Capture the cell that displays the provided text and extract its [X, Y] central coordinate. 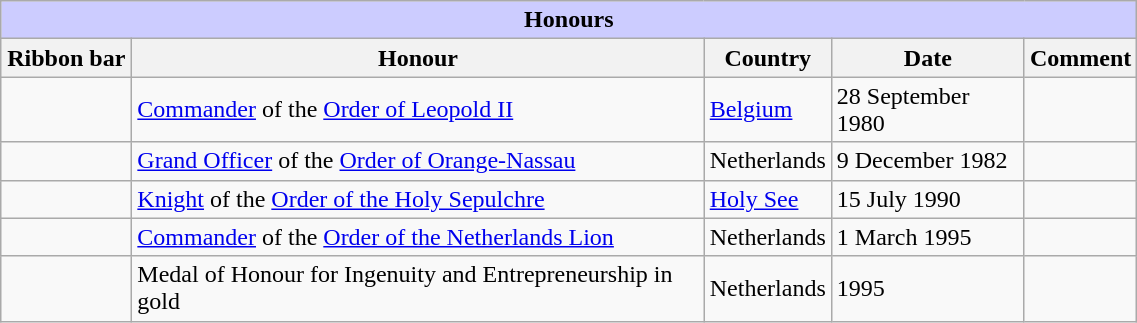
Grand Officer of the Order of Orange-Nassau [418, 161]
Comment [1080, 58]
Country [768, 58]
1 March 1995 [928, 237]
Honours [569, 20]
9 December 1982 [928, 161]
Commander of the Order of Leopold II [418, 110]
Commander of the Order of the Netherlands Lion [418, 237]
Honour [418, 58]
Date [928, 58]
Ribbon bar [66, 58]
Holy See [768, 199]
Knight of the Order of the Holy Sepulchre [418, 199]
15 July 1990 [928, 199]
1995 [928, 288]
Medal of Honour for Ingenuity and Entrepreneurship in gold [418, 288]
28 September 1980 [928, 110]
Belgium [768, 110]
